Provide the [x, y] coordinate of the cell's center where the given text is located.  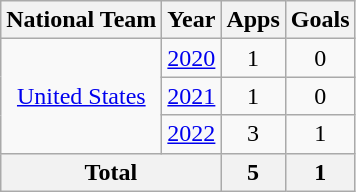
2022 [192, 134]
Apps [253, 20]
Total [111, 172]
United States [82, 96]
National Team [82, 20]
2021 [192, 96]
Goals [320, 20]
Year [192, 20]
5 [253, 172]
2020 [192, 58]
3 [253, 134]
